Output the (X, Y) coordinate of the center of the cell containing the given text.  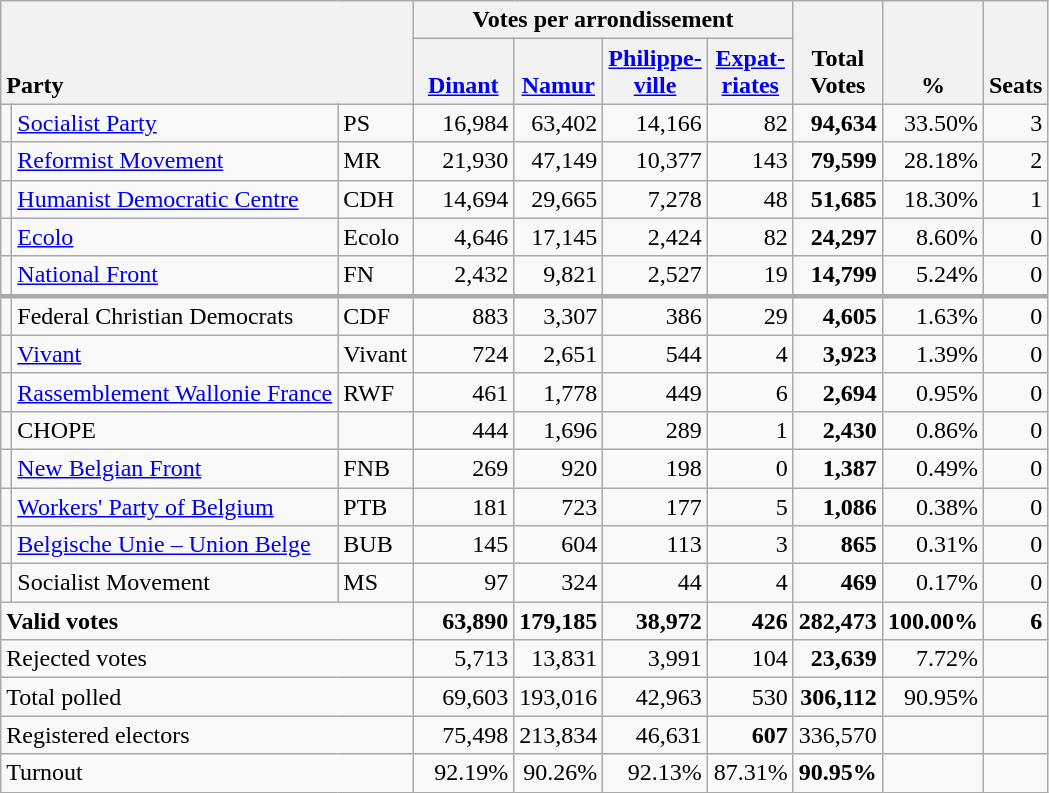
PTB (376, 507)
Socialist Movement (175, 583)
2 (1015, 161)
92.19% (464, 773)
Rejected votes (207, 659)
198 (655, 468)
13,831 (558, 659)
New Belgian Front (175, 468)
145 (464, 545)
33.50% (932, 123)
Votes per arrondissement (604, 20)
865 (838, 545)
RWF (376, 392)
2,424 (655, 237)
444 (464, 430)
2,694 (838, 392)
2,430 (838, 430)
PS (376, 123)
883 (464, 316)
324 (558, 583)
3,923 (838, 354)
CDH (376, 199)
426 (750, 621)
63,402 (558, 123)
213,834 (558, 735)
5.24% (932, 276)
17,145 (558, 237)
5 (750, 507)
2,651 (558, 354)
% (932, 52)
Turnout (207, 773)
MS (376, 583)
FN (376, 276)
Humanist Democratic Centre (175, 199)
4,646 (464, 237)
48 (750, 199)
Party (207, 52)
306,112 (838, 697)
Philippe- ville (655, 72)
4,605 (838, 316)
16,984 (464, 123)
2,527 (655, 276)
724 (464, 354)
97 (464, 583)
3,307 (558, 316)
BUB (376, 545)
69,603 (464, 697)
7.72% (932, 659)
1.39% (932, 354)
0.31% (932, 545)
1,387 (838, 468)
177 (655, 507)
0.17% (932, 583)
1,778 (558, 392)
29,665 (558, 199)
14,694 (464, 199)
CHOPE (175, 430)
79,599 (838, 161)
0.86% (932, 430)
723 (558, 507)
920 (558, 468)
92.13% (655, 773)
75,498 (464, 735)
18.30% (932, 199)
46,631 (655, 735)
Namur (558, 72)
90.26% (558, 773)
604 (558, 545)
51,685 (838, 199)
94,634 (838, 123)
282,473 (838, 621)
100.00% (932, 621)
269 (464, 468)
0.95% (932, 392)
469 (838, 583)
47,149 (558, 161)
63,890 (464, 621)
8.60% (932, 237)
386 (655, 316)
Socialist Party (175, 123)
449 (655, 392)
Reformist Movement (175, 161)
23,639 (838, 659)
1.63% (932, 316)
FNB (376, 468)
1,696 (558, 430)
28.18% (932, 161)
Seats (1015, 52)
14,166 (655, 123)
336,570 (838, 735)
607 (750, 735)
19 (750, 276)
5,713 (464, 659)
113 (655, 545)
530 (750, 697)
2,432 (464, 276)
544 (655, 354)
461 (464, 392)
Valid votes (207, 621)
10,377 (655, 161)
Expat- riates (750, 72)
Rassemblement Wallonie France (175, 392)
29 (750, 316)
21,930 (464, 161)
Belgische Unie – Union Belge (175, 545)
1,086 (838, 507)
104 (750, 659)
87.31% (750, 773)
14,799 (838, 276)
CDF (376, 316)
9,821 (558, 276)
MR (376, 161)
7,278 (655, 199)
193,016 (558, 697)
181 (464, 507)
Registered electors (207, 735)
Total Votes (838, 52)
Total polled (207, 697)
289 (655, 430)
Workers' Party of Belgium (175, 507)
42,963 (655, 697)
National Front (175, 276)
24,297 (838, 237)
44 (655, 583)
0.38% (932, 507)
0.49% (932, 468)
Federal Christian Democrats (175, 316)
Dinant (464, 72)
179,185 (558, 621)
143 (750, 161)
38,972 (655, 621)
3,991 (655, 659)
